Search for the cell housing the specified text and yield its [X, Y] center coordinate. 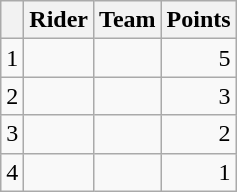
4 [12, 172]
Team [128, 20]
Rider [59, 20]
Points [198, 20]
5 [198, 58]
